Scan for the cell matching the given text and deliver its [x, y] coordinate at center. 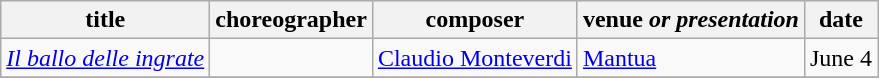
date [840, 20]
choreographer [292, 20]
venue or presentation [690, 20]
Claudio Monteverdi [474, 58]
June 4 [840, 58]
Il ballo delle ingrate [106, 58]
title [106, 20]
composer [474, 20]
Mantua [690, 58]
